Locate the cell with the specified text and output its (x, y) center coordinate. 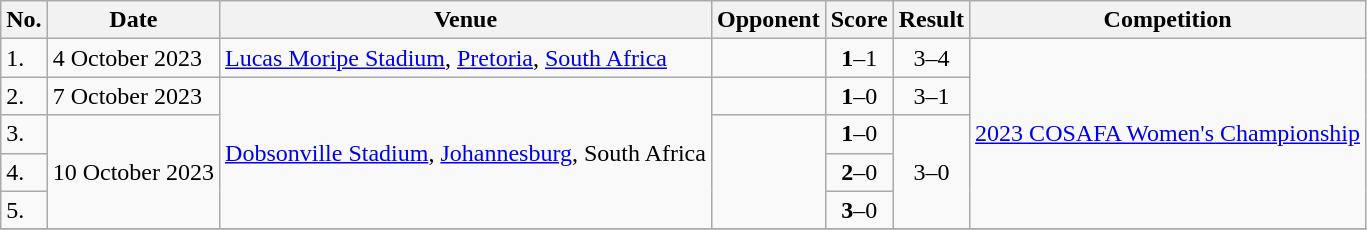
10 October 2023 (133, 172)
Competition (1168, 20)
2. (24, 96)
1–1 (859, 58)
4 October 2023 (133, 58)
Score (859, 20)
7 October 2023 (133, 96)
2–0 (859, 172)
Lucas Moripe Stadium, Pretoria, South Africa (466, 58)
2023 COSAFA Women's Championship (1168, 134)
Date (133, 20)
Venue (466, 20)
5. (24, 210)
3. (24, 134)
4. (24, 172)
3–4 (931, 58)
3–1 (931, 96)
Result (931, 20)
No. (24, 20)
Opponent (768, 20)
1. (24, 58)
Dobsonville Stadium, Johannesburg, South Africa (466, 153)
